From the cell containing the given text, extract its center point as (x, y) coordinate. 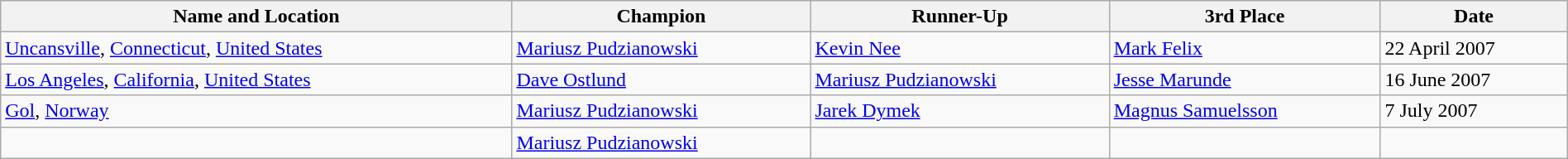
3rd Place (1245, 17)
Uncansville, Connecticut, United States (256, 48)
Kevin Nee (959, 48)
Champion (662, 17)
Magnus Samuelsson (1245, 111)
16 June 2007 (1474, 79)
Jarek Dymek (959, 111)
Dave Ostlund (662, 79)
Runner-Up (959, 17)
Los Angeles, California, United States (256, 79)
22 April 2007 (1474, 48)
Date (1474, 17)
Name and Location (256, 17)
7 July 2007 (1474, 111)
Jesse Marunde (1245, 79)
Gol, Norway (256, 111)
Mark Felix (1245, 48)
